Scan for the cell matching the given text and deliver its (x, y) coordinate at center. 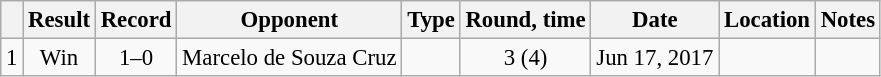
3 (4) (526, 58)
1–0 (136, 58)
Opponent (290, 20)
Marcelo de Souza Cruz (290, 58)
Location (768, 20)
Jun 17, 2017 (655, 58)
Result (60, 20)
Date (655, 20)
Type (431, 20)
Win (60, 58)
Record (136, 20)
Round, time (526, 20)
1 (12, 58)
Notes (848, 20)
